Extract the (X, Y) coordinate from the center of the cell holding the provided text.  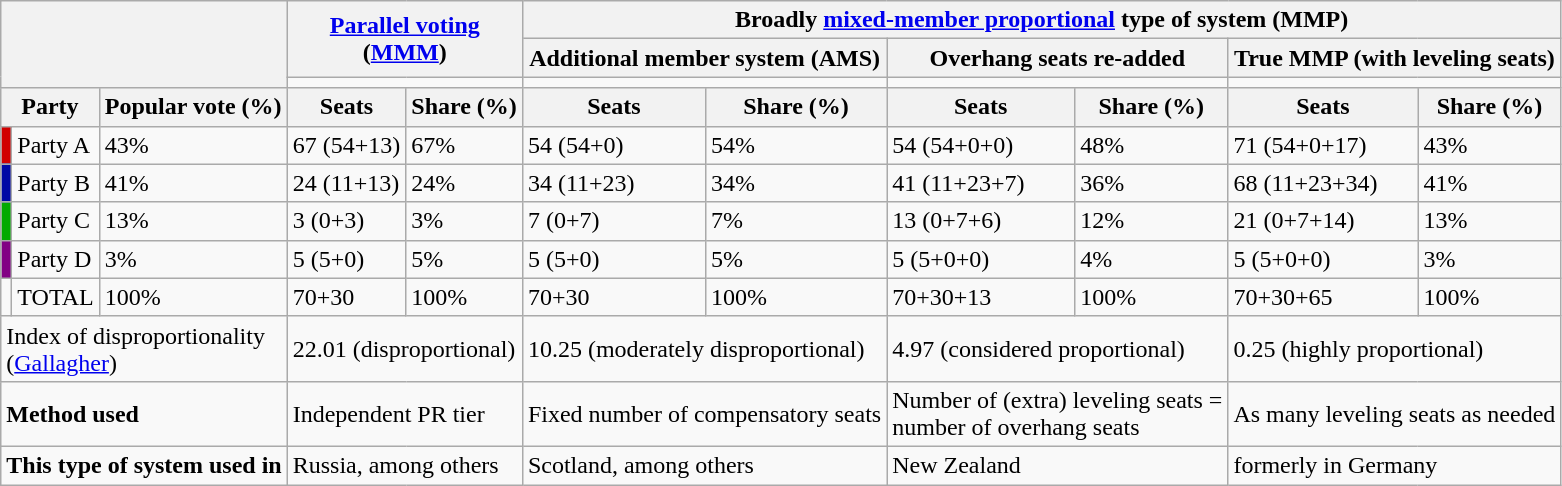
3 (0+3) (346, 221)
New Zealand (1058, 465)
0.25 (highly proportional) (1394, 348)
Party A (56, 145)
Party C (56, 221)
Popular vote (%) (193, 107)
24 (11+13) (346, 183)
12% (1152, 221)
70+30+13 (981, 297)
TOTAL (56, 297)
34% (796, 183)
Scotland, among others (704, 465)
Party D (56, 259)
Number of (extra) leveling seats =number of overhang seats (1058, 414)
Party B (56, 183)
7% (796, 221)
As many leveling seats as needed (1394, 414)
4% (1152, 259)
70+30+65 (1323, 297)
21 (0+7+14) (1323, 221)
24% (464, 183)
True MMP (with leveling seats) (1394, 58)
7 (0+7) (614, 221)
36% (1152, 183)
Fixed number of compensatory seats (704, 414)
Parallel voting(MMM) (404, 39)
22.01 (disproportional) (404, 348)
68 (11+23+34) (1323, 183)
This type of system used in (144, 465)
54 (54+0+0) (981, 145)
41 (11+23+7) (981, 183)
Additional member system (AMS) (704, 58)
formerly in Germany (1394, 465)
10.25 (moderately disproportional) (704, 348)
Method used (144, 414)
Overhang seats re-added (1058, 58)
34 (11+23) (614, 183)
13 (0+7+6) (981, 221)
54 (54+0) (614, 145)
54% (796, 145)
4.97 (considered proportional) (1058, 348)
48% (1152, 145)
Independent PR tier (404, 414)
Party (50, 107)
Index of disproportionality(Gallagher) (144, 348)
67% (464, 145)
Russia, among others (404, 465)
71 (54+0+17) (1323, 145)
67 (54+13) (346, 145)
Broadly mixed-member proportional type of system (MMP) (1041, 20)
